Detect which cell encompasses the target text, then output its [X, Y] center coordinate. 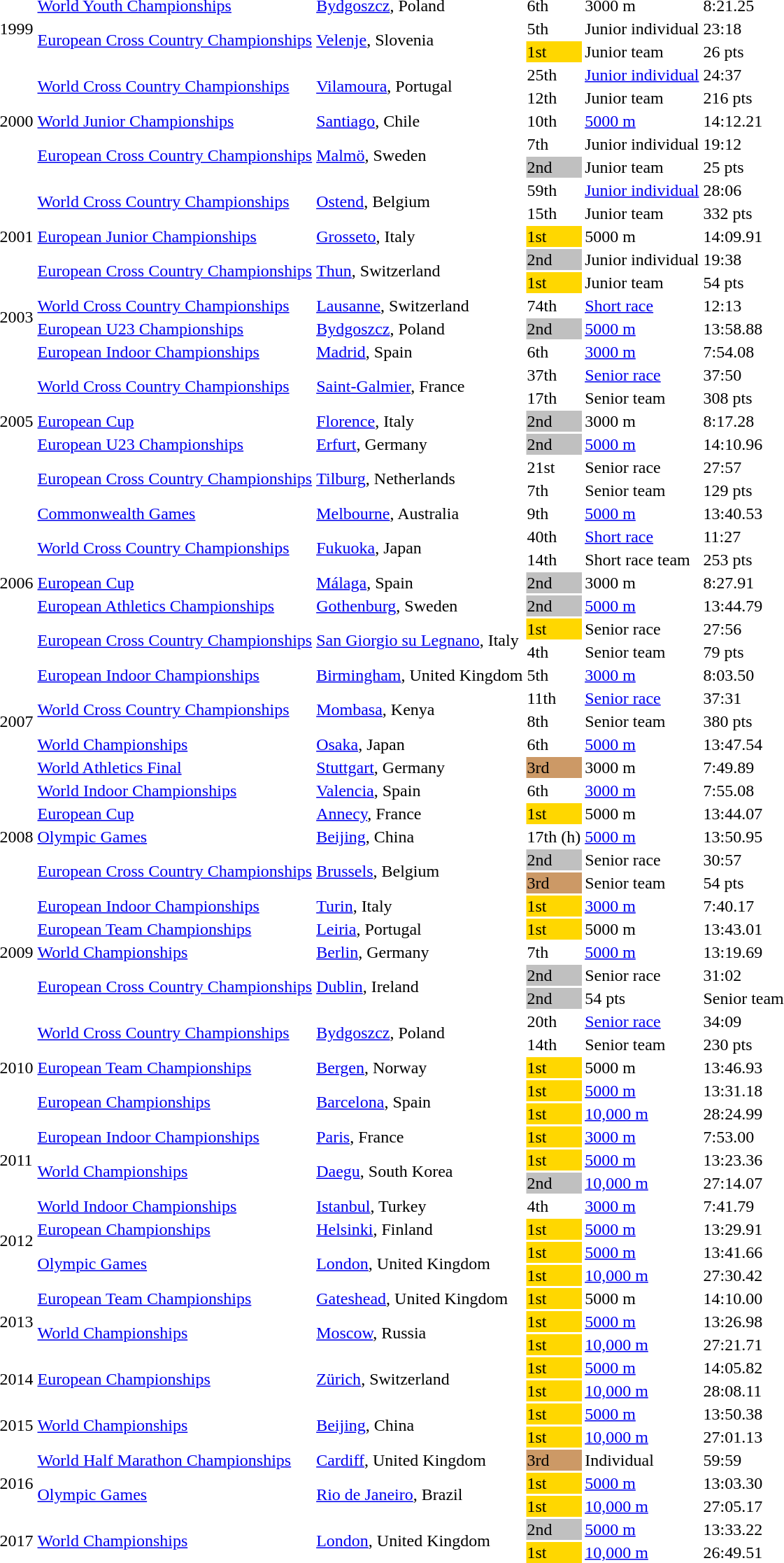
Malmö, Sweden [420, 155]
12th [554, 98]
Birmingham, United Kingdom [420, 675]
Turin, Italy [420, 906]
Florence, Italy [420, 421]
Saint-Galmier, France [420, 386]
Paris, France [420, 1137]
European Athletics Championships [175, 606]
17th (h) [554, 837]
15th [554, 213]
10th [554, 121]
Grosseto, Italy [420, 236]
40th [554, 537]
Barcelona, Spain [420, 1103]
Annecy, France [420, 814]
Berlin, Germany [420, 952]
World Junior Championships [175, 121]
Stuttgart, Germany [420, 768]
8th [554, 721]
Daegu, South Korea [420, 1171]
Melbourne, Australia [420, 514]
Erfurt, Germany [420, 444]
9th [554, 514]
Tilburg, Netherlands [420, 479]
Commonwealth Games [175, 514]
World Half Marathon Championships [175, 1460]
Bergen, Norway [420, 1068]
Málaga, Spain [420, 583]
European Junior Championships [175, 236]
Vilamoura, Portugal [420, 87]
Velenje, Slovenia [420, 41]
Fukuoka, Japan [420, 549]
Moscow, Russia [420, 1334]
Brussels, Belgium [420, 872]
Valencia, Spain [420, 791]
Zürich, Switzerland [420, 1380]
Thun, Switzerland [420, 271]
Short race team [642, 560]
Leiria, Portugal [420, 929]
Ostend, Belgium [420, 201]
Mombasa, Kenya [420, 709]
Dublin, Ireland [420, 986]
World Athletics Final [175, 768]
Rio de Janeiro, Brazil [420, 1494]
20th [554, 1021]
Helsinki, Finland [420, 1229]
Individual [642, 1460]
Madrid, Spain [420, 352]
17th [554, 398]
Gothenburg, Sweden [420, 606]
54 pts [642, 998]
San Giorgio su Legnano, Italy [420, 641]
Osaka, Japan [420, 744]
Cardiff, United Kingdom [420, 1460]
11th [554, 698]
21st [554, 467]
Gateshead, United Kingdom [420, 1299]
25th [554, 75]
Lausanne, Switzerland [420, 306]
74th [554, 306]
37th [554, 375]
Santiago, Chile [420, 121]
Istanbul, Turkey [420, 1206]
59th [554, 190]
